Find where the given text appears and provide that cell's center as [X, Y] coordinate. 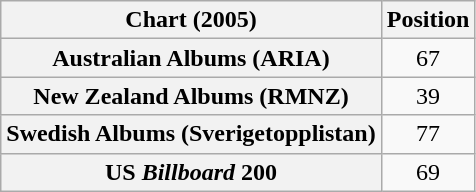
69 [428, 172]
Position [428, 20]
Australian Albums (ARIA) [191, 58]
67 [428, 58]
US Billboard 200 [191, 172]
Swedish Albums (Sverigetopplistan) [191, 134]
77 [428, 134]
39 [428, 96]
Chart (2005) [191, 20]
New Zealand Albums (RMNZ) [191, 96]
